Return the [X, Y] coordinate for the center point of the cell that contains the specified text.  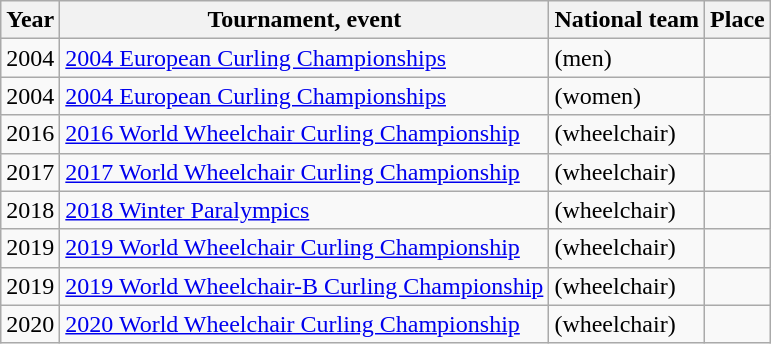
(women) [627, 96]
2019 World Wheelchair-B Curling Championship [304, 286]
2018 Winter Paralympics [304, 210]
2020 World Wheelchair Curling Championship [304, 324]
2016 [30, 134]
2019 World Wheelchair Curling Championship [304, 248]
National team [627, 20]
2017 [30, 172]
2020 [30, 324]
Tournament, event [304, 20]
2017 World Wheelchair Curling Championship [304, 172]
2016 World Wheelchair Curling Championship [304, 134]
(men) [627, 58]
Year [30, 20]
2018 [30, 210]
Place [738, 20]
